Scan for the cell matching the given text and deliver its (X, Y) coordinate at center. 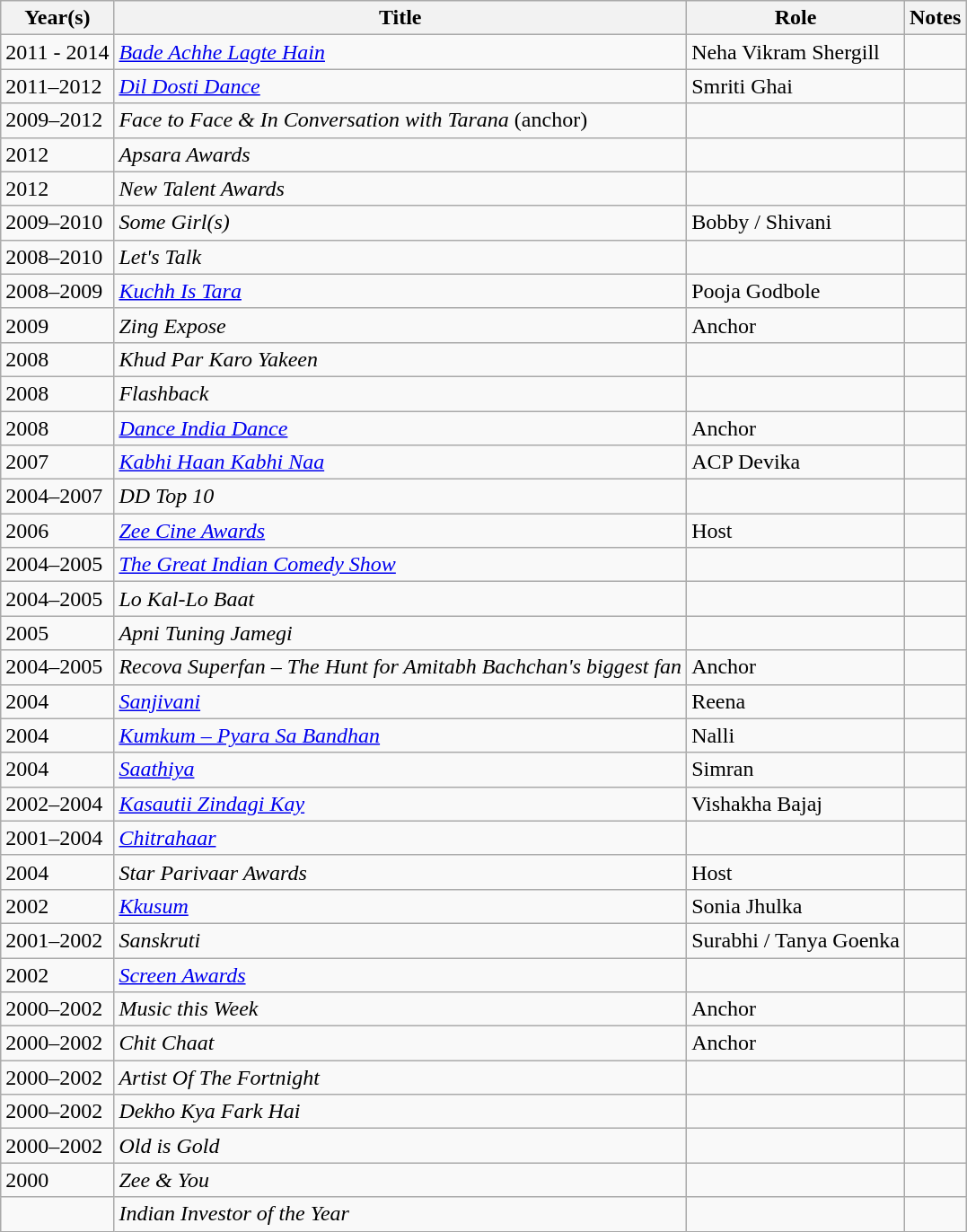
The Great Indian Comedy Show (400, 565)
Some Girl(s) (400, 223)
2008–2009 (57, 291)
2000 (57, 1180)
Artist Of The Fortnight (400, 1078)
Kabhi Haan Kabhi Naa (400, 462)
Music this Week (400, 1009)
2004–2007 (57, 497)
Flashback (400, 393)
Zee & You (400, 1180)
Surabhi / Tanya Goenka (796, 940)
2011–2012 (57, 86)
Lo Kal-Lo Baat (400, 599)
Face to Face & In Conversation with Tarana (anchor) (400, 120)
Neha Vikram Shergill (796, 52)
Chitrahaar (400, 838)
Indian Investor of the Year (400, 1214)
Zing Expose (400, 325)
Recova Superfan – The Hunt for Amitabh Bachchan's biggest fan (400, 667)
Chit Chaat (400, 1043)
Zee Cine Awards (400, 531)
Kumkum – Pyara Sa Bandhan (400, 735)
Year(s) (57, 18)
New Talent Awards (400, 189)
2011 - 2014 (57, 52)
Sonia Jhulka (796, 906)
2006 (57, 531)
2009–2010 (57, 223)
Old is Gold (400, 1146)
Star Parivaar Awards (400, 872)
Bobby / Shivani (796, 223)
Reena (796, 701)
ACP Devika (796, 462)
Role (796, 18)
Smriti Ghai (796, 86)
Kkusum (400, 906)
Saathiya (400, 770)
Sanjivani (400, 701)
Dekho Kya Fark Hai (400, 1112)
2009–2012 (57, 120)
Dil Dosti Dance (400, 86)
2009 (57, 325)
Simran (796, 770)
Nalli (796, 735)
2005 (57, 633)
Pooja Godbole (796, 291)
DD Top 10 (400, 497)
Screen Awards (400, 974)
2002–2004 (57, 804)
Khud Par Karo Yakeen (400, 359)
2001–2004 (57, 838)
Vishakha Bajaj (796, 804)
2008–2010 (57, 257)
Sanskruti (400, 940)
Kuchh Is Tara (400, 291)
Notes (935, 18)
Dance India Dance (400, 428)
Let's Talk (400, 257)
Apni Tuning Jamegi (400, 633)
Apsara Awards (400, 154)
2007 (57, 462)
Kasautii Zindagi Kay (400, 804)
Title (400, 18)
2001–2002 (57, 940)
Bade Achhe Lagte Hain (400, 52)
